Search for the cell housing the specified text and yield its (x, y) center coordinate. 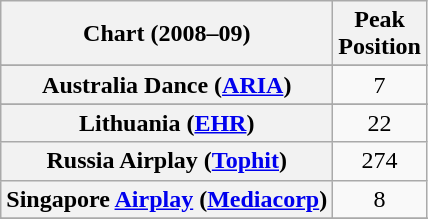
Lithuania (EHR) (167, 123)
Russia Airplay (Tophit) (167, 161)
22 (380, 123)
Australia Dance (ARIA) (167, 85)
8 (380, 199)
274 (380, 161)
7 (380, 85)
PeakPosition (380, 34)
Singapore Airplay (Mediacorp) (167, 199)
Chart (2008–09) (167, 34)
